Detect which cell encompasses the target text, then output its (x, y) center coordinate. 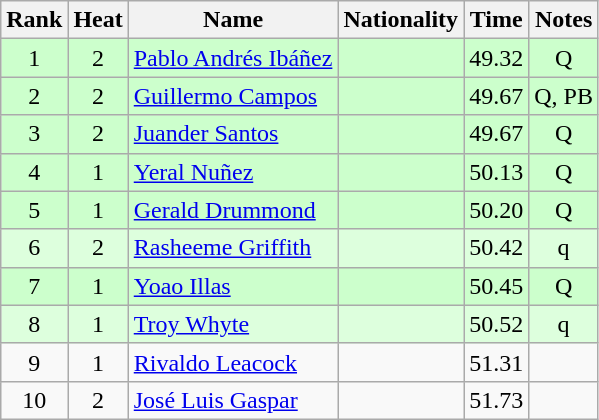
9 (34, 362)
50.13 (496, 172)
Notes (564, 20)
50.45 (496, 286)
Time (496, 20)
51.73 (496, 400)
Guillermo Campos (233, 96)
5 (34, 210)
51.31 (496, 362)
Yoao Illas (233, 286)
Pablo Andrés Ibáñez (233, 58)
Troy Whyte (233, 324)
Rivaldo Leacock (233, 362)
50.52 (496, 324)
José Luis Gaspar (233, 400)
Q, PB (564, 96)
Rank (34, 20)
Rasheeme Griffith (233, 248)
Name (233, 20)
4 (34, 172)
3 (34, 134)
50.20 (496, 210)
6 (34, 248)
7 (34, 286)
Gerald Drummond (233, 210)
Nationality (401, 20)
8 (34, 324)
Heat (98, 20)
Yeral Nuñez (233, 172)
Juander Santos (233, 134)
10 (34, 400)
50.42 (496, 248)
49.32 (496, 58)
